Output the [X, Y] coordinate of the center of the cell containing the given text.  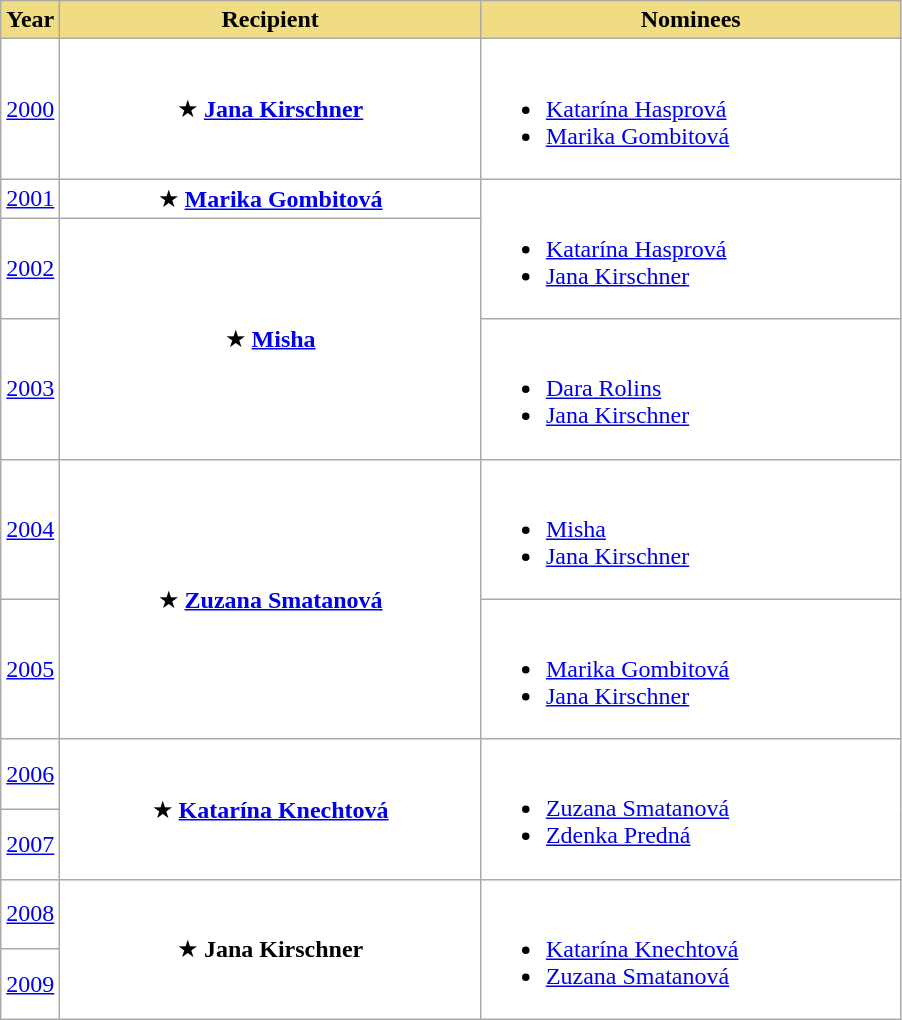
Marika GombitováJana Kirschner [690, 669]
Nominees [690, 20]
2002 [30, 268]
2001 [30, 199]
Katarína HasprováMarika Gombitová [690, 109]
2007 [30, 844]
2009 [30, 984]
2004 [30, 529]
Katarína KnechtováZuzana Smatanová [690, 949]
★ Katarína Knechtová [270, 809]
★ Marika Gombitová [270, 199]
2005 [30, 669]
MishaJana Kirschner [690, 529]
★ Zuzana Smatanová [270, 599]
Zuzana SmatanováZdenka Predná [690, 809]
2006 [30, 774]
2003 [30, 389]
Recipient [270, 20]
★ Misha [270, 338]
Katarína HasprováJana Kirschner [690, 249]
2008 [30, 914]
Year [30, 20]
2000 [30, 109]
Dara RolinsJana Kirschner [690, 389]
